Return (x, y) of the center of cell containing provided text 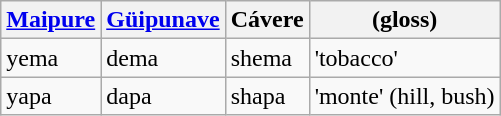
yapa (51, 96)
Cávere (267, 20)
dema (163, 58)
'monte' (hill, bush) (404, 96)
yema (51, 58)
Güipunave (163, 20)
shema (267, 58)
dapa (163, 96)
Maipure (51, 20)
'tobacco' (404, 58)
shapa (267, 96)
(gloss) (404, 20)
